Extract the [x, y] coordinate from the center of the cell holding the provided text.  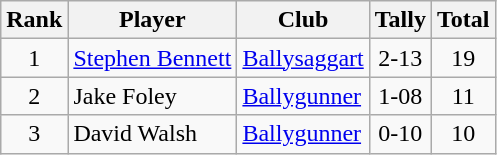
10 [463, 134]
Stephen Bennett [152, 58]
19 [463, 58]
Club [303, 20]
3 [34, 134]
Rank [34, 20]
0-10 [400, 134]
Total [463, 20]
11 [463, 96]
Tally [400, 20]
1 [34, 58]
Ballysaggart [303, 58]
1-08 [400, 96]
Jake Foley [152, 96]
Player [152, 20]
2-13 [400, 58]
2 [34, 96]
David Walsh [152, 134]
